From the cell containing the given text, extract its center point as [X, Y] coordinate. 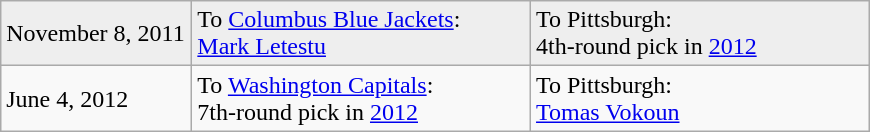
June 4, 2012 [96, 98]
November 8, 2011 [96, 34]
To Washington Capitals:7th-round pick in 2012 [362, 98]
To Pittsburgh:4th-round pick in 2012 [700, 34]
To Pittsburgh:Tomas Vokoun [700, 98]
To Columbus Blue Jackets:Mark Letestu [362, 34]
